Locate the cell with the specified text and output its (X, Y) center coordinate. 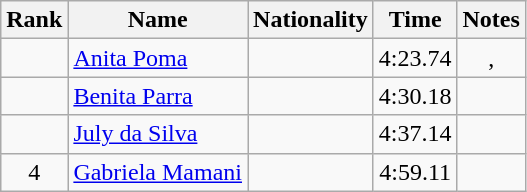
July da Silva (158, 134)
Nationality (311, 20)
Notes (491, 20)
Gabriela Mamani (158, 172)
4:23.74 (415, 58)
4:37.14 (415, 134)
4 (34, 172)
Benita Parra (158, 96)
4:59.11 (415, 172)
4:30.18 (415, 96)
Rank (34, 20)
Time (415, 20)
Anita Poma (158, 58)
, (491, 58)
Name (158, 20)
